Identify which cell holds the provided text, then report its [x, y] central coordinate. 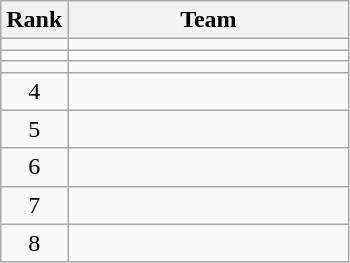
6 [34, 167]
Rank [34, 20]
5 [34, 129]
Team [208, 20]
8 [34, 243]
4 [34, 91]
7 [34, 205]
